Capture the cell that displays the provided text and extract its [x, y] central coordinate. 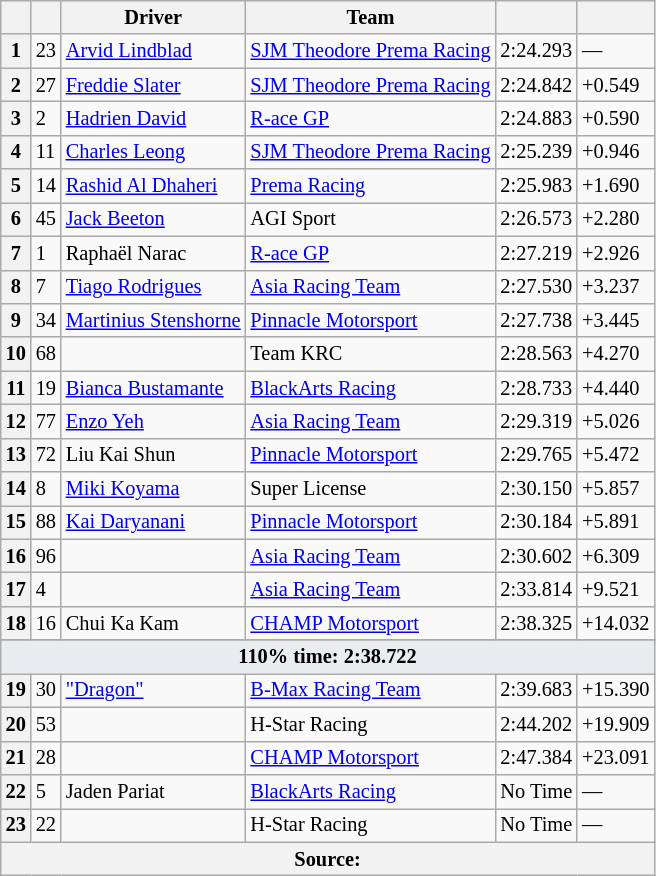
+2.926 [616, 253]
Team KRC [371, 354]
2:29.765 [536, 455]
2:47.384 [536, 758]
110% time: 2:38.722 [328, 657]
+3.445 [616, 320]
+6.309 [616, 556]
Enzo Yeh [154, 421]
+4.270 [616, 354]
Rashid Al Dhaheri [154, 186]
Source: [328, 859]
2:33.814 [536, 589]
13 [16, 455]
20 [16, 724]
2:25.983 [536, 186]
88 [46, 522]
77 [46, 421]
34 [46, 320]
15 [16, 522]
Bianca Bustamante [154, 388]
+14.032 [616, 623]
+3.237 [616, 287]
96 [46, 556]
+1.690 [616, 186]
3 [16, 118]
2:25.239 [536, 152]
Tiago Rodrigues [154, 287]
9 [16, 320]
45 [46, 219]
2:24.842 [536, 85]
2:44.202 [536, 724]
+0.946 [616, 152]
2:30.150 [536, 489]
72 [46, 455]
2:26.573 [536, 219]
27 [46, 85]
2:28.563 [536, 354]
2:30.602 [536, 556]
Charles Leong [154, 152]
6 [16, 219]
10 [16, 354]
+2.280 [616, 219]
Freddie Slater [154, 85]
2:29.319 [536, 421]
"Dragon" [154, 690]
Team [371, 17]
+0.590 [616, 118]
Super License [371, 489]
+15.390 [616, 690]
2:27.738 [536, 320]
68 [46, 354]
2:24.883 [536, 118]
2:30.184 [536, 522]
28 [46, 758]
+5.891 [616, 522]
+5.472 [616, 455]
12 [16, 421]
2:27.219 [536, 253]
Driver [154, 17]
+19.909 [616, 724]
2:39.683 [536, 690]
18 [16, 623]
+5.026 [616, 421]
Jaden Pariat [154, 791]
2:38.325 [536, 623]
30 [46, 690]
+0.549 [616, 85]
Raphaël Narac [154, 253]
Arvid Lindblad [154, 51]
53 [46, 724]
21 [16, 758]
Hadrien David [154, 118]
+23.091 [616, 758]
+9.521 [616, 589]
Liu Kai Shun [154, 455]
Chui Ka Kam [154, 623]
2:24.293 [536, 51]
Jack Beeton [154, 219]
+5.857 [616, 489]
B-Max Racing Team [371, 690]
Prema Racing [371, 186]
+4.440 [616, 388]
17 [16, 589]
2:27.530 [536, 287]
Martinius Stenshorne [154, 320]
Kai Daryanani [154, 522]
2:28.733 [536, 388]
AGI Sport [371, 219]
Miki Koyama [154, 489]
